Determine the [X, Y] coordinate at the center of the cell enclosing the given text.  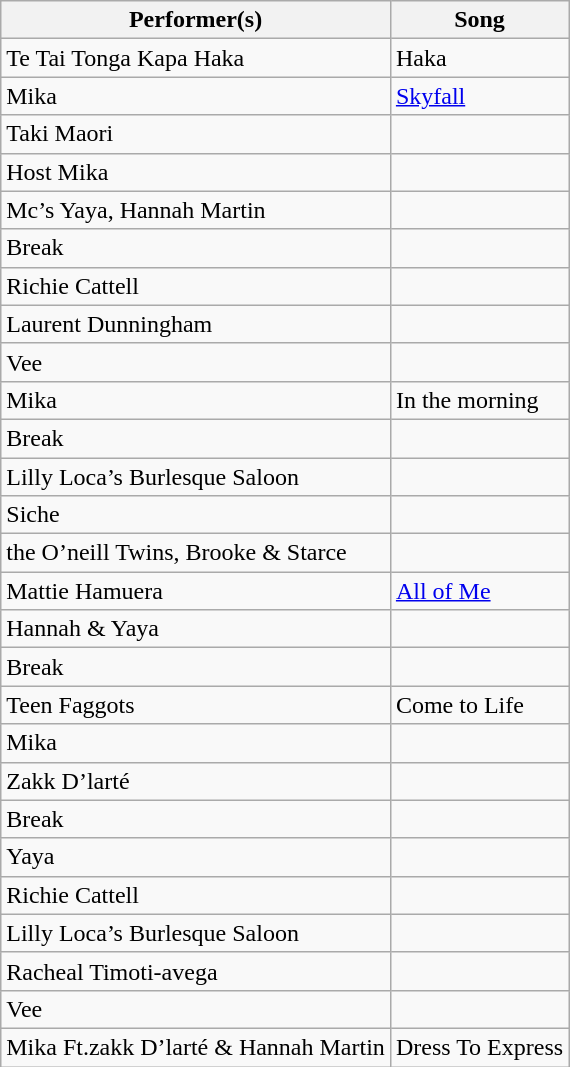
Yaya [196, 857]
Come to Life [479, 705]
Laurent Dunningham [196, 324]
Taki Maori [196, 134]
Skyfall [479, 96]
Mika Ft.zakk D’larté & Hannah Martin [196, 1047]
Zakk D’larté [196, 781]
Siche [196, 515]
Hannah & Yaya [196, 629]
Performer(s) [196, 20]
Mc’s Yaya, Hannah Martin [196, 210]
Te Tai Tonga Kapa Haka [196, 58]
Song [479, 20]
Racheal Timoti-avega [196, 971]
Dress To Express [479, 1047]
Mattie Hamuera [196, 591]
Host Mika [196, 172]
Teen Faggots [196, 705]
Haka [479, 58]
the O’neill Twins, Brooke & Starce [196, 553]
All of Me [479, 591]
In the morning [479, 400]
